Capture the cell that displays the provided text and extract its (x, y) central coordinate. 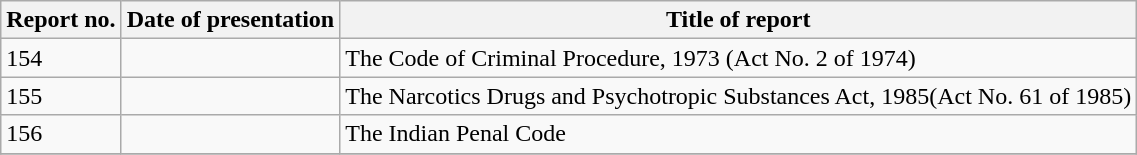
156 (61, 134)
Title of report (738, 20)
The Narcotics Drugs and Psychotropic Substances Act, 1985(Act No. 61 of 1985) (738, 96)
Date of presentation (230, 20)
Report no. (61, 20)
154 (61, 58)
The Code of Criminal Procedure, 1973 (Act No. 2 of 1974) (738, 58)
The Indian Penal Code (738, 134)
155 (61, 96)
